Return (x, y) of the center of cell containing provided text 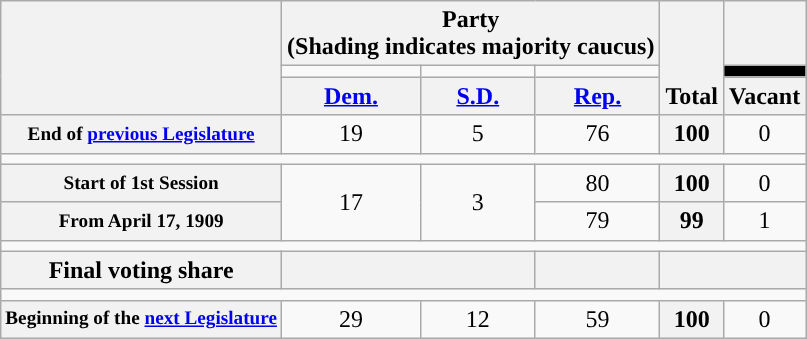
Beginning of the next Legislature (142, 319)
59 (598, 319)
19 (352, 134)
76 (598, 134)
12 (478, 319)
Final voting share (142, 270)
1 (764, 221)
3 (478, 202)
End of previous Legislature (142, 134)
79 (598, 221)
From April 17, 1909 (142, 221)
Vacant (764, 96)
S.D. (478, 96)
17 (352, 202)
Dem. (352, 96)
Rep. (598, 96)
5 (478, 134)
Start of 1st Session (142, 183)
99 (692, 221)
80 (598, 183)
29 (352, 319)
Total (692, 58)
Party (Shading indicates majority caucus) (471, 34)
